Output the (x, y) coordinate of the center of the cell containing the given text.  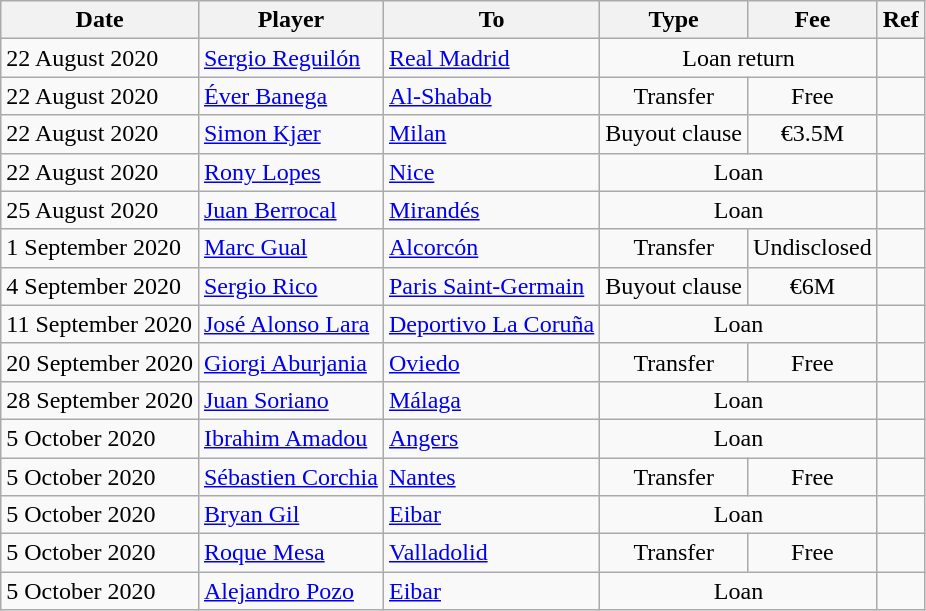
11 September 2020 (100, 324)
4 September 2020 (100, 286)
25 August 2020 (100, 210)
€3.5M (813, 134)
€6M (813, 286)
Player (290, 20)
Nice (491, 172)
Type (674, 20)
Angers (491, 438)
Mirandés (491, 210)
28 September 2020 (100, 400)
Giorgi Aburjania (290, 362)
Marc Gual (290, 248)
Simon Kjær (290, 134)
Al-Shabab (491, 96)
20 September 2020 (100, 362)
Alejandro Pozo (290, 591)
Éver Banega (290, 96)
Oviedo (491, 362)
Ref (900, 20)
Ibrahim Amadou (290, 438)
Juan Berrocal (290, 210)
Sergio Reguilón (290, 58)
Real Madrid (491, 58)
Juan Soriano (290, 400)
To (491, 20)
José Alonso Lara (290, 324)
Date (100, 20)
Nantes (491, 477)
Valladolid (491, 553)
Rony Lopes (290, 172)
1 September 2020 (100, 248)
Málaga (491, 400)
Milan (491, 134)
Undisclosed (813, 248)
Roque Mesa (290, 553)
Deportivo La Coruña (491, 324)
Bryan Gil (290, 515)
Fee (813, 20)
Sergio Rico (290, 286)
Alcorcón (491, 248)
Sébastien Corchia (290, 477)
Paris Saint-Germain (491, 286)
Loan return (738, 58)
